Output the [x, y] coordinate of the center of the cell containing the given text.  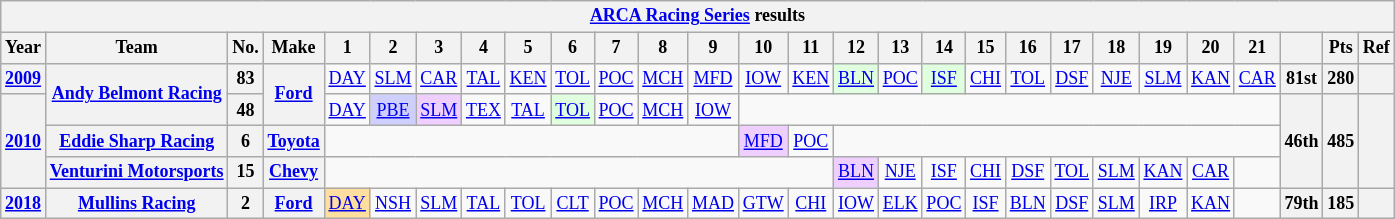
Andy Belmont Racing [136, 94]
17 [1072, 48]
NSH [393, 204]
9 [714, 48]
Chevy [294, 172]
20 [1211, 48]
11 [811, 48]
GTW [763, 204]
185 [1341, 204]
10 [763, 48]
83 [246, 78]
MAD [714, 204]
13 [900, 48]
46th [1302, 141]
Toyota [294, 140]
No. [246, 48]
PBE [393, 110]
48 [246, 110]
5 [528, 48]
12 [856, 48]
Eddie Sharp Racing [136, 140]
81st [1302, 78]
7 [616, 48]
18 [1116, 48]
Team [136, 48]
Make [294, 48]
16 [1028, 48]
Mullins Racing [136, 204]
TEX [484, 110]
ARCA Racing Series results [698, 16]
Pts [1341, 48]
Ref [1377, 48]
IRP [1163, 204]
CLT [572, 204]
14 [944, 48]
2018 [24, 204]
79th [1302, 204]
8 [663, 48]
ELK [900, 204]
Year [24, 48]
4 [484, 48]
2009 [24, 78]
3 [439, 48]
Venturini Motorsports [136, 172]
1 [347, 48]
2010 [24, 141]
21 [1257, 48]
485 [1341, 141]
19 [1163, 48]
280 [1341, 78]
